Locate the cell with the specified text and output its (x, y) center coordinate. 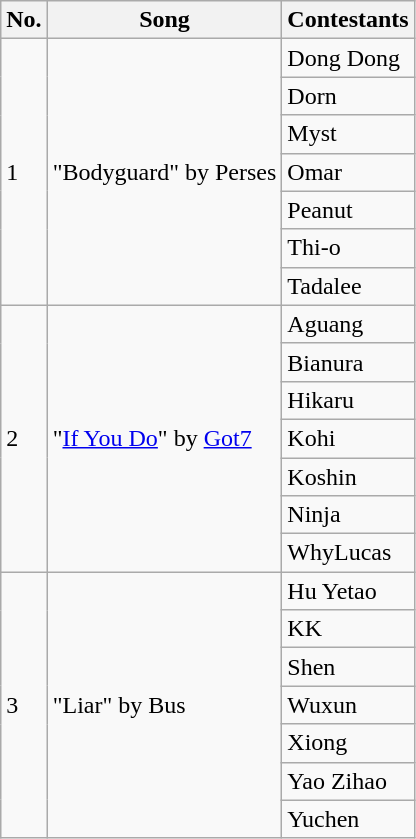
Wuxun (348, 705)
Shen (348, 667)
Peanut (348, 210)
Yao Zihao (348, 781)
Song (164, 20)
KK (348, 629)
Myst (348, 134)
WhyLucas (348, 553)
Ninja (348, 515)
Yuchen (348, 819)
"Liar" by Bus (164, 705)
Kohi (348, 438)
Hikaru (348, 400)
Contestants (348, 20)
No. (24, 20)
Koshin (348, 477)
Thi-o (348, 248)
Dong Dong (348, 58)
Tadalee (348, 286)
Xiong (348, 743)
Omar (348, 172)
"If You Do" by Got7 (164, 438)
Dorn (348, 96)
3 (24, 705)
1 (24, 172)
Hu Yetao (348, 591)
"Bodyguard" by Perses (164, 172)
2 (24, 438)
Aguang (348, 324)
Bianura (348, 362)
